Extract the [x, y] coordinate from the center of the cell holding the provided text.  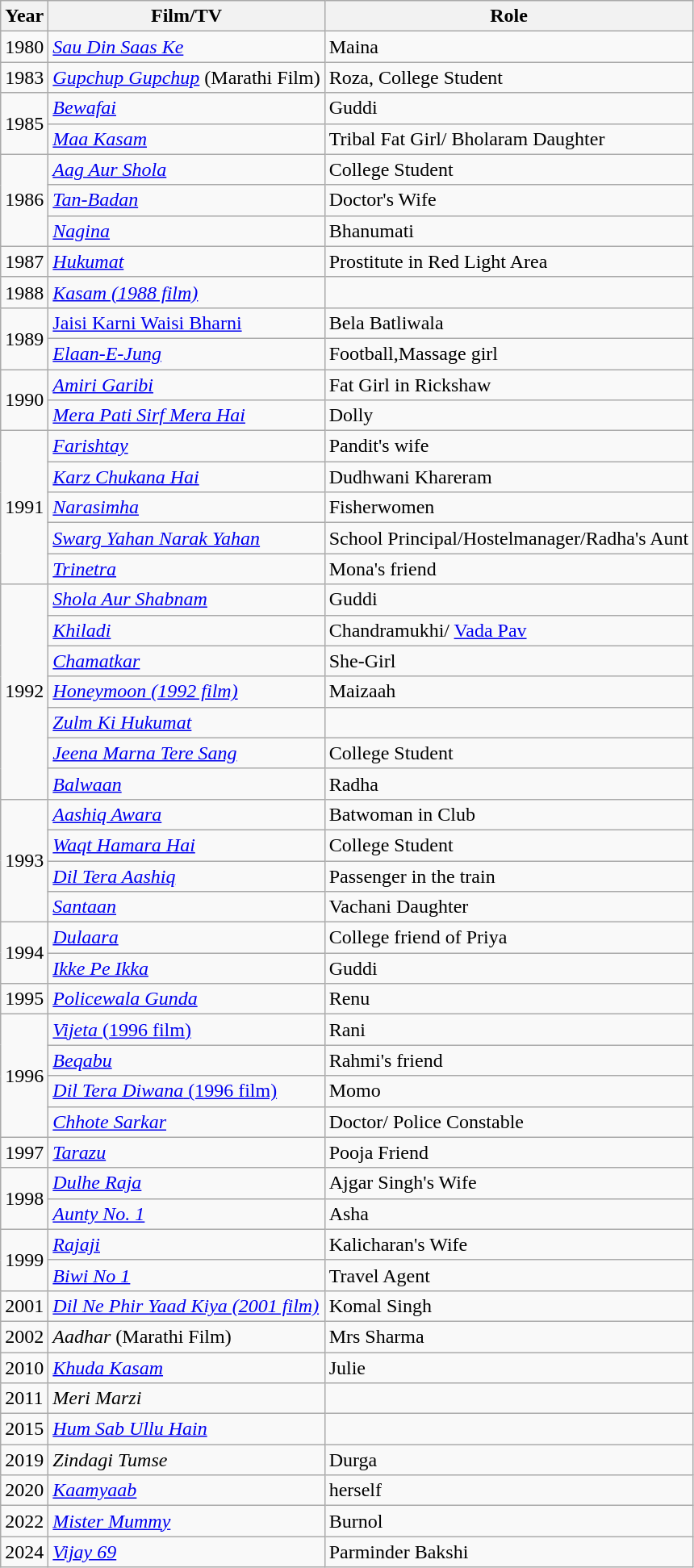
1985 [24, 123]
Hum Sab Ullu Hain [186, 1429]
Bhanumati [508, 231]
Roza, College Student [508, 77]
Khiladi [186, 630]
2020 [24, 1491]
Rahmi's friend [508, 1060]
Nagina [186, 231]
1989 [24, 338]
1988 [24, 292]
Jaisi Karni Waisi Bharni [186, 323]
Sau Din Saas Ke [186, 47]
2011 [24, 1399]
Elaan-E-Jung [186, 353]
Vachani Daughter [508, 907]
Tan-Badan [186, 200]
College friend of Priya [508, 938]
Komal Singh [508, 1306]
Football,Massage girl [508, 353]
2010 [24, 1368]
Dolly [508, 416]
Momo [508, 1091]
Waqt Hamara Hai [186, 845]
Dulaara [186, 938]
Bela Batliwala [508, 323]
Hukumat [186, 261]
Dulhe Raja [186, 1183]
Tarazu [186, 1152]
Honeymoon (1992 film) [186, 692]
Passenger in the train [508, 876]
Pooja Friend [508, 1152]
Jeena Marna Tere Sang [186, 753]
Kalicharan's Wife [508, 1244]
Year [24, 16]
Kasam (1988 film) [186, 292]
1994 [24, 953]
1998 [24, 1198]
Durga [508, 1460]
Balwaan [186, 784]
Travel Agent [508, 1275]
2002 [24, 1336]
Ajgar Singh's Wife [508, 1183]
1993 [24, 860]
Vijay 69 [186, 1552]
Mister Mummy [186, 1521]
Renu [508, 999]
Rani [508, 1030]
2019 [24, 1460]
Swarg Yahan Narak Yahan [186, 538]
Bewafai [186, 108]
Amiri Garibi [186, 385]
Vijeta (1996 film) [186, 1030]
Burnol [508, 1521]
1996 [24, 1076]
1992 [24, 692]
Parminder Bakshi [508, 1552]
Mrs Sharma [508, 1336]
Doctor's Wife [508, 200]
Farishtay [186, 446]
1986 [24, 200]
Aag Aur Shola [186, 169]
Batwoman in Club [508, 814]
2001 [24, 1306]
She-Girl [508, 661]
1997 [24, 1152]
Fisherwomen [508, 508]
Aadhar (Marathi Film) [186, 1336]
Role [508, 16]
Biwi No 1 [186, 1275]
2022 [24, 1521]
1980 [24, 47]
Ikke Pe Ikka [186, 968]
Maina [508, 47]
Film/TV [186, 16]
Maa Kasam [186, 139]
Meri Marzi [186, 1399]
Asha [508, 1214]
Dudhwani Khareram [508, 477]
Dil Tera Diwana (1996 film) [186, 1091]
Maizaah [508, 692]
Tribal Fat Girl/ Bholaram Daughter [508, 139]
School Principal/Hostelmanager/Radha's Aunt [508, 538]
1991 [24, 508]
Julie [508, 1368]
1995 [24, 999]
Beqabu [186, 1060]
Dil Ne Phir Yaad Kiya (2001 film) [186, 1306]
herself [508, 1491]
Gupchup Gupchup (Marathi Film) [186, 77]
Zindagi Tumse [186, 1460]
Mona's friend [508, 569]
Doctor/ Police Constable [508, 1122]
Trinetra [186, 569]
1983 [24, 77]
1999 [24, 1260]
Pandit's wife [508, 446]
Santaan [186, 907]
Dil Tera Aashiq [186, 876]
Aunty No. 1 [186, 1214]
Zulm Ki Hukumat [186, 722]
2024 [24, 1552]
Narasimha [186, 508]
Policewala Gunda [186, 999]
Karz Chukana Hai [186, 477]
Khuda Kasam [186, 1368]
Rajaji [186, 1244]
Fat Girl in Rickshaw [508, 385]
Chandramukhi/ Vada Pav [508, 630]
Chamatkar [186, 661]
1990 [24, 400]
2015 [24, 1429]
Kaamyaab [186, 1491]
Shola Aur Shabnam [186, 600]
1987 [24, 261]
Radha [508, 784]
Chhote Sarkar [186, 1122]
Aashiq Awara [186, 814]
Mera Pati Sirf Mera Hai [186, 416]
Prostitute in Red Light Area [508, 261]
